Locate the cell with the specified text and output its [x, y] center coordinate. 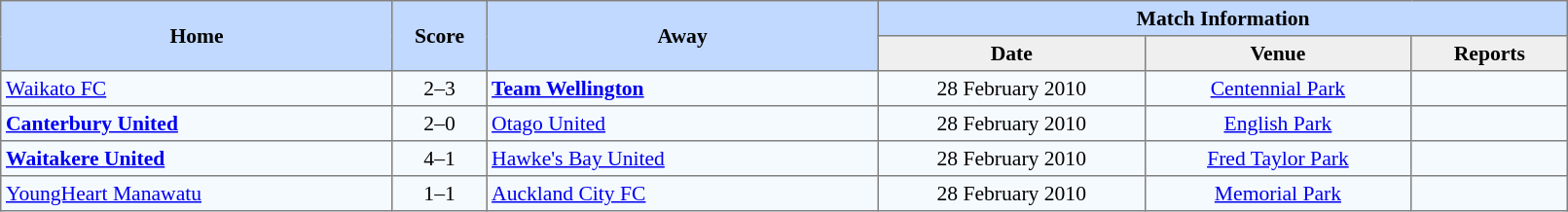
2–3 [440, 88]
Venue [1278, 53]
Otago United [683, 124]
Memorial Park [1278, 194]
Centennial Park [1278, 88]
Auckland City FC [683, 194]
Hawke's Bay United [683, 159]
1–1 [440, 194]
Fred Taylor Park [1278, 159]
Team Wellington [683, 88]
2–0 [440, 124]
Canterbury United [197, 124]
Reports [1489, 53]
Home [197, 36]
YoungHeart Manawatu [197, 194]
Waikato FC [197, 88]
Date [1011, 53]
Match Information [1222, 18]
Waitakere United [197, 159]
English Park [1278, 124]
Score [440, 36]
4–1 [440, 159]
Away [683, 36]
